Output the (x, y) coordinate of the center of the cell containing the given text.  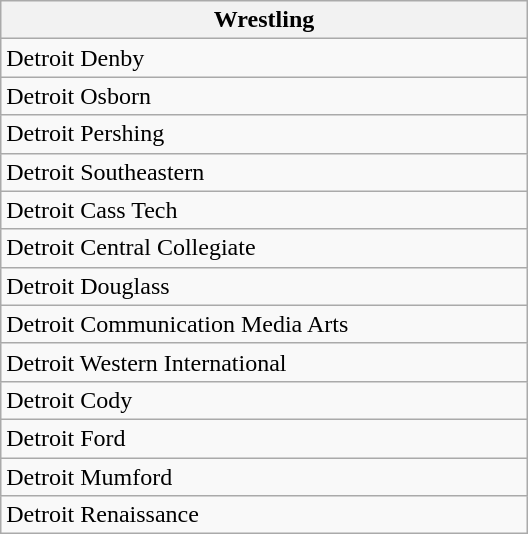
Detroit Cass Tech (264, 210)
Detroit Communication Media Arts (264, 324)
Detroit Osborn (264, 96)
Detroit Central Collegiate (264, 248)
Detroit Ford (264, 438)
Detroit Denby (264, 58)
Detroit Western International (264, 362)
Detroit Cody (264, 400)
Wrestling (264, 20)
Detroit Douglass (264, 286)
Detroit Renaissance (264, 515)
Detroit Pershing (264, 134)
Detroit Southeastern (264, 172)
Detroit Mumford (264, 477)
